Detect which cell encompasses the target text, then output its (x, y) center coordinate. 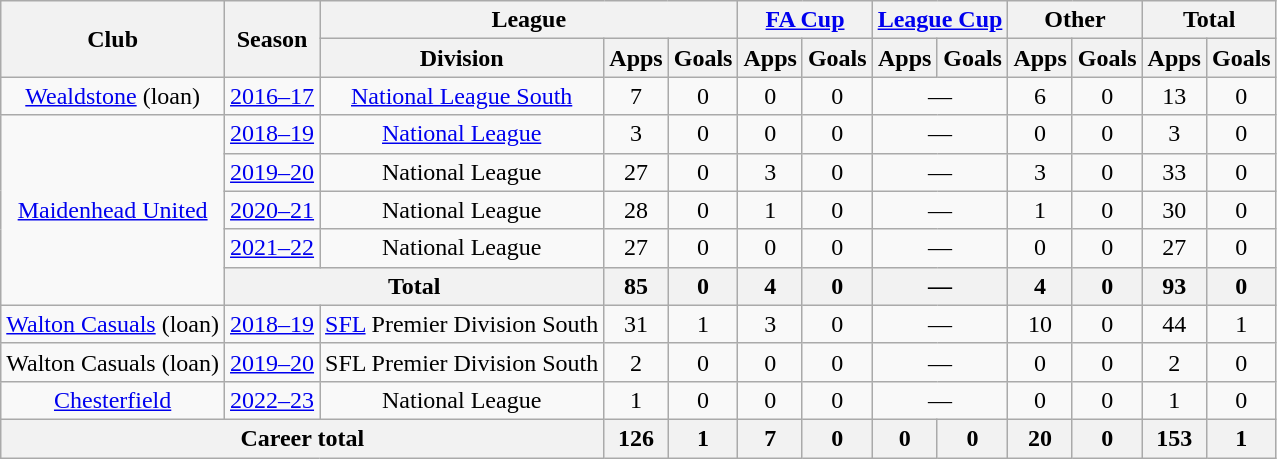
League Cup (940, 20)
2020–21 (272, 210)
93 (1174, 286)
2022–23 (272, 400)
National League South (462, 96)
126 (636, 438)
10 (1040, 324)
Maidenhead United (113, 210)
League (529, 20)
Chesterfield (113, 400)
85 (636, 286)
Season (272, 39)
153 (1174, 438)
30 (1174, 210)
FA Cup (805, 20)
Career total (302, 438)
33 (1174, 172)
2021–22 (272, 248)
Club (113, 39)
44 (1174, 324)
Division (462, 58)
28 (636, 210)
13 (1174, 96)
Wealdstone (loan) (113, 96)
Other (1075, 20)
20 (1040, 438)
2016–17 (272, 96)
31 (636, 324)
6 (1040, 96)
